For the text-containing cell, return its midpoint in [x, y] coordinate format. 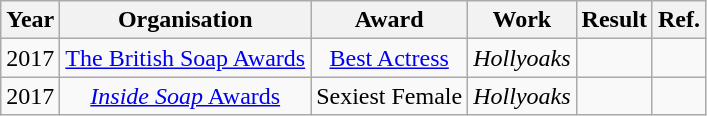
Year [30, 20]
Organisation [186, 20]
Result [614, 20]
Sexiest Female [390, 96]
Ref. [678, 20]
Award [390, 20]
Inside Soap Awards [186, 96]
The British Soap Awards [186, 58]
Work [522, 20]
Best Actress [390, 58]
